Output the [X, Y] coordinate of the center of the cell containing the given text.  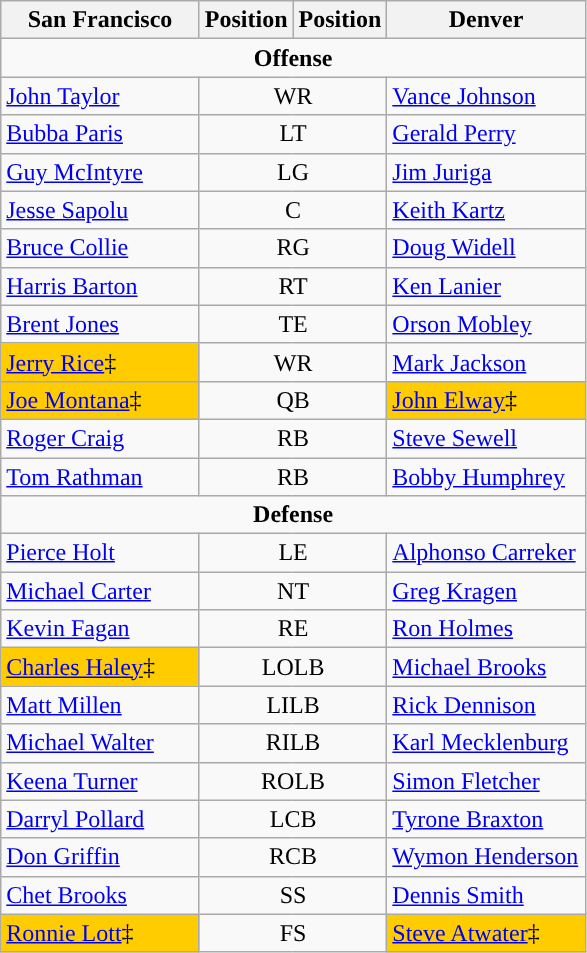
Ken Lanier [486, 286]
LCB [293, 819]
Gerald Perry [486, 134]
Mark Jackson [486, 362]
Joe Montana‡ [100, 400]
John Taylor [100, 96]
Darryl Pollard [100, 819]
Orson Mobley [486, 324]
Michael Carter [100, 591]
Bubba Paris [100, 134]
Charles Haley‡ [100, 667]
Chet Brooks [100, 895]
RG [293, 248]
LILB [293, 705]
Jim Juriga [486, 172]
QB [293, 400]
LE [293, 553]
RCB [293, 857]
Matt Millen [100, 705]
RILB [293, 743]
Simon Fletcher [486, 781]
RT [293, 286]
Bruce Collie [100, 248]
Tyrone Braxton [486, 819]
Keena Turner [100, 781]
SS [293, 895]
Keith Kartz [486, 210]
Dennis Smith [486, 895]
C [293, 210]
Vance Johnson [486, 96]
Greg Kragen [486, 591]
Steve Sewell [486, 438]
Karl Mecklenburg [486, 743]
LOLB [293, 667]
Ronnie Lott‡ [100, 933]
John Elway‡ [486, 400]
Ron Holmes [486, 629]
Harris Barton [100, 286]
Roger Craig [100, 438]
Michael Walter [100, 743]
Jerry Rice‡ [100, 362]
Wymon Henderson [486, 857]
Defense [294, 515]
RE [293, 629]
FS [293, 933]
LG [293, 172]
Rick Dennison [486, 705]
NT [293, 591]
Brent Jones [100, 324]
ROLB [293, 781]
Michael Brooks [486, 667]
Bobby Humphrey [486, 477]
Guy McIntyre [100, 172]
Steve Atwater‡ [486, 933]
Offense [294, 58]
Denver [486, 20]
Pierce Holt [100, 553]
San Francisco [100, 20]
Jesse Sapolu [100, 210]
TE [293, 324]
Kevin Fagan [100, 629]
LT [293, 134]
Don Griffin [100, 857]
Tom Rathman [100, 477]
Alphonso Carreker [486, 553]
Doug Widell [486, 248]
